Pinpoint the cell where the given text exists, returning its (X, Y) midpoint coordinate. 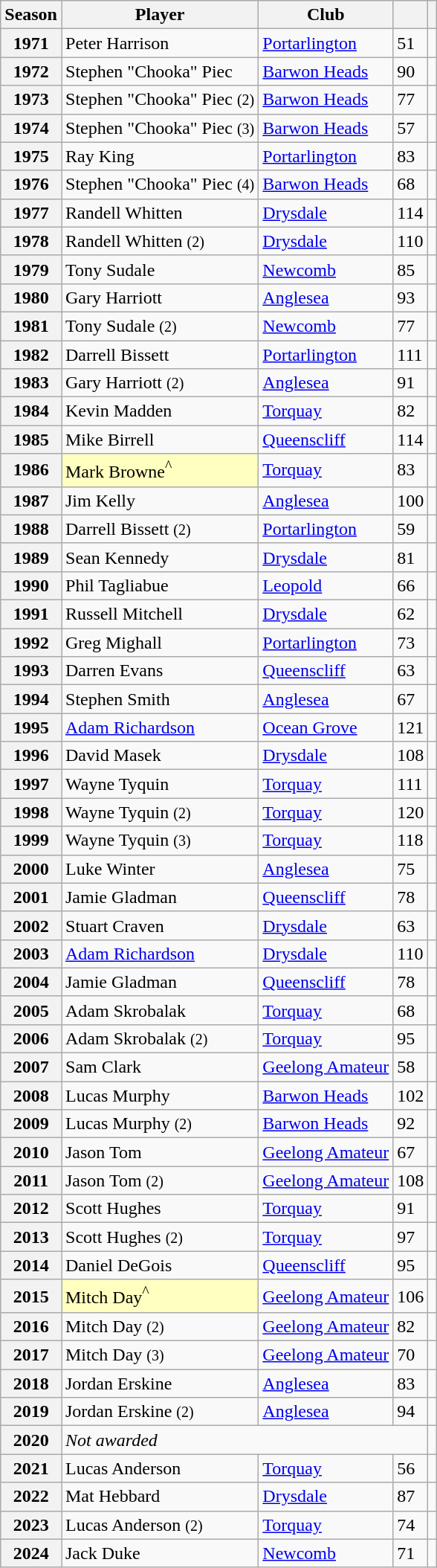
Kevin Madden (159, 411)
Jim Kelly (159, 501)
2001 (31, 897)
2010 (31, 1152)
85 (410, 269)
1976 (31, 184)
Greg Mighall (159, 643)
Player (159, 15)
2005 (31, 1010)
Tony Sudale (159, 269)
70 (410, 1355)
51 (410, 43)
Mark Browne^ (159, 470)
Not awarded (244, 1440)
75 (410, 869)
2019 (31, 1412)
Ocean Grove (326, 727)
118 (410, 841)
1974 (31, 128)
1988 (31, 529)
2024 (31, 1553)
Gary Harriott (159, 298)
1971 (31, 43)
1990 (31, 585)
1981 (31, 326)
2000 (31, 869)
1983 (31, 383)
1973 (31, 100)
1989 (31, 557)
Russell Mitchell (159, 614)
1975 (31, 156)
1985 (31, 440)
Phil Tagliabue (159, 585)
Jack Duke (159, 1553)
2014 (31, 1265)
1996 (31, 756)
2023 (31, 1525)
1986 (31, 470)
1992 (31, 643)
Leopold (326, 585)
106 (410, 1296)
90 (410, 71)
58 (410, 1067)
2004 (31, 982)
2003 (31, 954)
Darrell Bissett (159, 355)
Wayne Tyquin (2) (159, 812)
2022 (31, 1497)
2006 (31, 1038)
Stephen Smith (159, 699)
Gary Harriott (2) (159, 383)
94 (410, 1412)
1993 (31, 671)
Lucas Murphy (2) (159, 1124)
1978 (31, 241)
1995 (31, 727)
93 (410, 298)
120 (410, 812)
74 (410, 1525)
2018 (31, 1384)
97 (410, 1237)
Jason Tom (2) (159, 1180)
71 (410, 1553)
Sam Clark (159, 1067)
2021 (31, 1468)
81 (410, 557)
2020 (31, 1440)
73 (410, 643)
Stephen "Chooka" Piec (4) (159, 184)
Lucas Anderson (159, 1468)
2013 (31, 1237)
1997 (31, 784)
Wayne Tyquin (159, 784)
2002 (31, 925)
Darren Evans (159, 671)
Lucas Murphy (159, 1096)
1991 (31, 614)
Daniel DeGois (159, 1265)
66 (410, 585)
1980 (31, 298)
Tony Sudale (2) (159, 326)
Mat Hebbard (159, 1497)
59 (410, 529)
2008 (31, 1096)
Mitch Day (3) (159, 1355)
62 (410, 614)
2012 (31, 1209)
Mitch Day^ (159, 1296)
1999 (31, 841)
57 (410, 128)
Ray King (159, 156)
Stephen "Chooka" Piec (2) (159, 100)
121 (410, 727)
Wayne Tyquin (3) (159, 841)
2015 (31, 1296)
1972 (31, 71)
Jason Tom (159, 1152)
1987 (31, 501)
2007 (31, 1067)
Season (31, 15)
100 (410, 501)
Darrell Bissett (2) (159, 529)
Stephen "Chooka" Piec (159, 71)
Scott Hughes (159, 1209)
Randell Whitten (159, 213)
Mitch Day (2) (159, 1327)
1977 (31, 213)
David Masek (159, 756)
Mike Birrell (159, 440)
87 (410, 1497)
1998 (31, 812)
Stuart Craven (159, 925)
Lucas Anderson (2) (159, 1525)
2016 (31, 1327)
1984 (31, 411)
92 (410, 1124)
Adam Skrobalak (159, 1010)
Scott Hughes (2) (159, 1237)
56 (410, 1468)
Jordan Erskine (2) (159, 1412)
2011 (31, 1180)
Adam Skrobalak (2) (159, 1038)
1979 (31, 269)
2017 (31, 1355)
Randell Whitten (2) (159, 241)
Club (326, 15)
Luke Winter (159, 869)
Jordan Erskine (159, 1384)
1982 (31, 355)
102 (410, 1096)
2009 (31, 1124)
Peter Harrison (159, 43)
1994 (31, 699)
Stephen "Chooka" Piec (3) (159, 128)
Sean Kennedy (159, 557)
